Find where the given text appears and provide that cell's center as (x, y) coordinate. 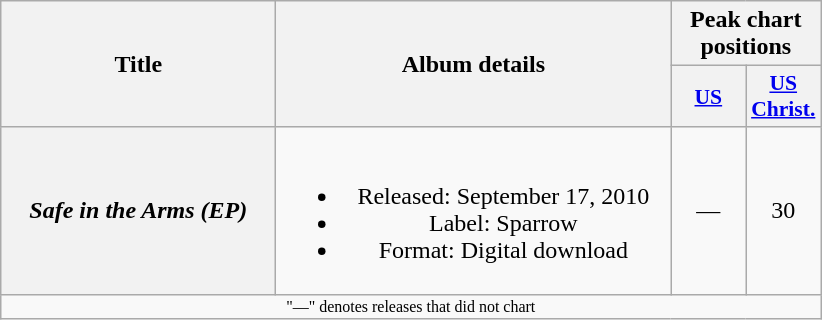
30 (784, 210)
Peak chart positions (746, 34)
"—" denotes releases that did not chart (411, 306)
US (708, 96)
Title (138, 64)
— (708, 210)
Album details (474, 64)
Safe in the Arms (EP) (138, 210)
Released: September 17, 2010Label: SparrowFormat: Digital download (474, 210)
USChrist. (784, 96)
